From the cell containing the given text, extract its center point as (x, y) coordinate. 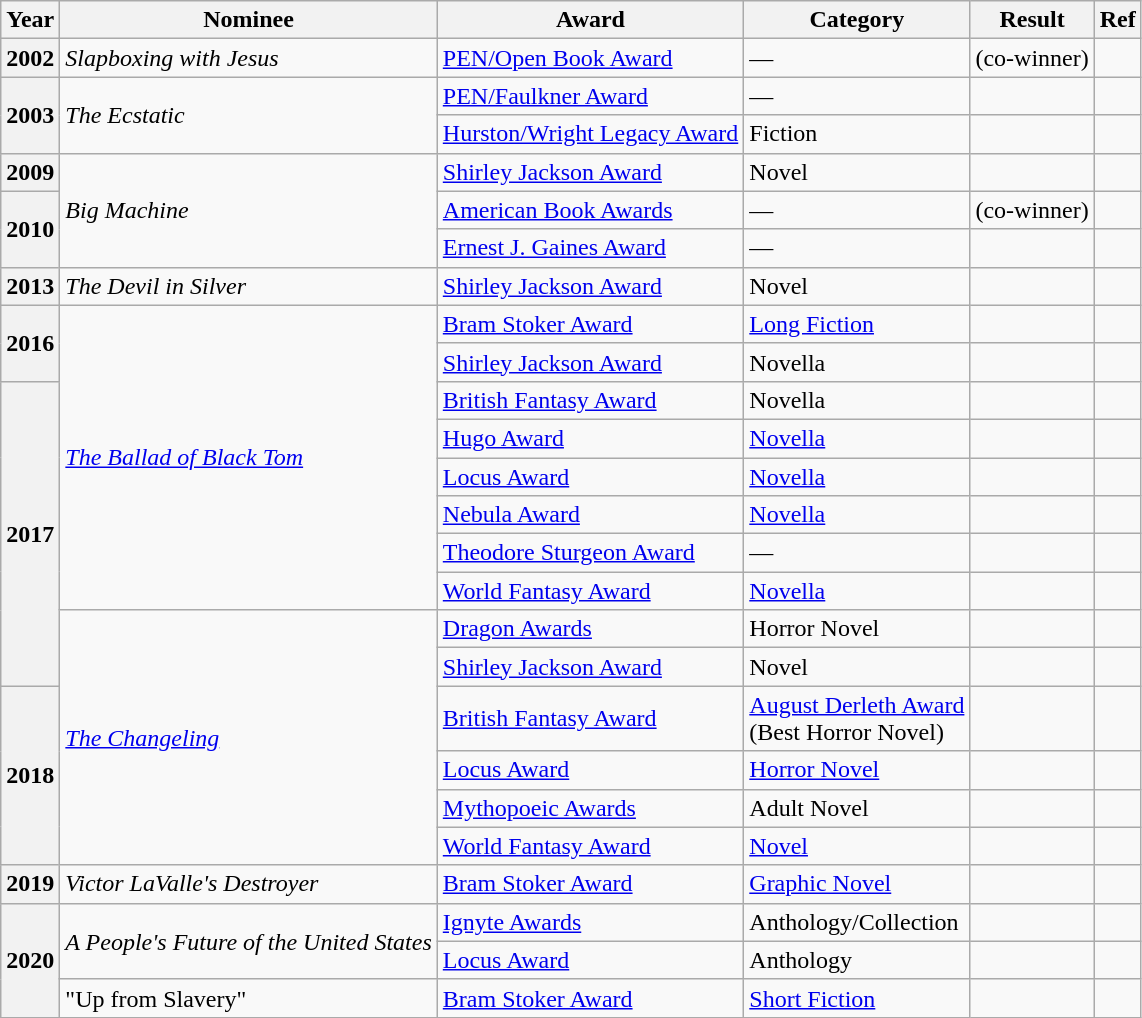
Mythopoeic Awards (590, 808)
Big Machine (248, 210)
2016 (30, 343)
2013 (30, 286)
Fiction (857, 134)
Adult Novel (857, 808)
Result (1032, 20)
The Devil in Silver (248, 286)
Short Fiction (857, 998)
PEN/Open Book Award (590, 58)
PEN/Faulkner Award (590, 96)
Nebula Award (590, 515)
Year (30, 20)
Victor LaValle's Destroyer (248, 884)
Hurston/Wright Legacy Award (590, 134)
Award (590, 20)
Graphic Novel (857, 884)
Slapboxing with Jesus (248, 58)
2009 (30, 172)
Category (857, 20)
"Up from Slavery" (248, 998)
A People's Future of the United States (248, 941)
2018 (30, 776)
Ernest J. Gaines Award (590, 248)
Theodore Sturgeon Award (590, 553)
The Changeling (248, 738)
Ignyte Awards (590, 922)
Dragon Awards (590, 629)
Anthology/Collection (857, 922)
American Book Awards (590, 210)
August Derleth Award (Best Horror Novel) (857, 718)
The Ballad of Black Tom (248, 457)
2002 (30, 58)
2020 (30, 960)
Long Fiction (857, 324)
2017 (30, 533)
2019 (30, 884)
Nominee (248, 20)
Hugo Award (590, 438)
Anthology (857, 960)
Ref (1118, 20)
The Ecstatic (248, 115)
2010 (30, 229)
2003 (30, 115)
